Locate the cell with the specified text and output its (x, y) center coordinate. 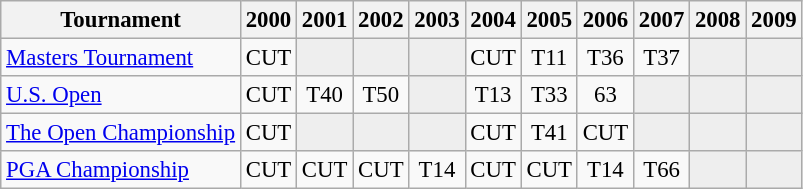
2003 (437, 20)
2000 (268, 20)
2001 (325, 20)
2006 (605, 20)
T11 (549, 58)
2009 (774, 20)
T33 (549, 95)
T40 (325, 95)
Masters Tournament (121, 58)
U.S. Open (121, 95)
2008 (718, 20)
T13 (493, 95)
T41 (549, 133)
T36 (605, 58)
63 (605, 95)
2007 (661, 20)
PGA Championship (121, 170)
2004 (493, 20)
2002 (381, 20)
Tournament (121, 20)
T66 (661, 170)
T37 (661, 58)
2005 (549, 20)
T50 (381, 95)
The Open Championship (121, 133)
